Return the (X, Y) coordinate for the center point of the cell that contains the specified text.  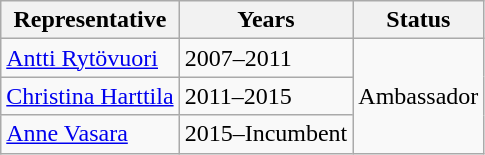
Representative (90, 20)
Ambassador (418, 96)
2007–2011 (266, 58)
Antti Rytövuori (90, 58)
2015–Incumbent (266, 134)
Anne Vasara (90, 134)
Christina Harttila (90, 96)
Years (266, 20)
2011–2015 (266, 96)
Status (418, 20)
